Capture the cell that displays the provided text and extract its [X, Y] central coordinate. 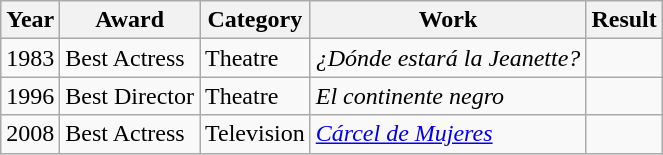
Best Director [130, 96]
¿Dónde estará la Jeanette? [448, 58]
Year [30, 20]
1983 [30, 58]
Television [256, 134]
1996 [30, 96]
Category [256, 20]
El continente negro [448, 96]
Cárcel de Mujeres [448, 134]
Work [448, 20]
Award [130, 20]
2008 [30, 134]
Result [624, 20]
